Find where the given text appears and provide that cell's center as (x, y) coordinate. 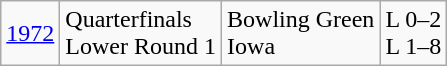
QuarterfinalsLower Round 1 (141, 34)
1972 (30, 34)
Bowling GreenIowa (301, 34)
L 0–2L 1–8 (414, 34)
